Return [x, y] of the center of cell containing provided text 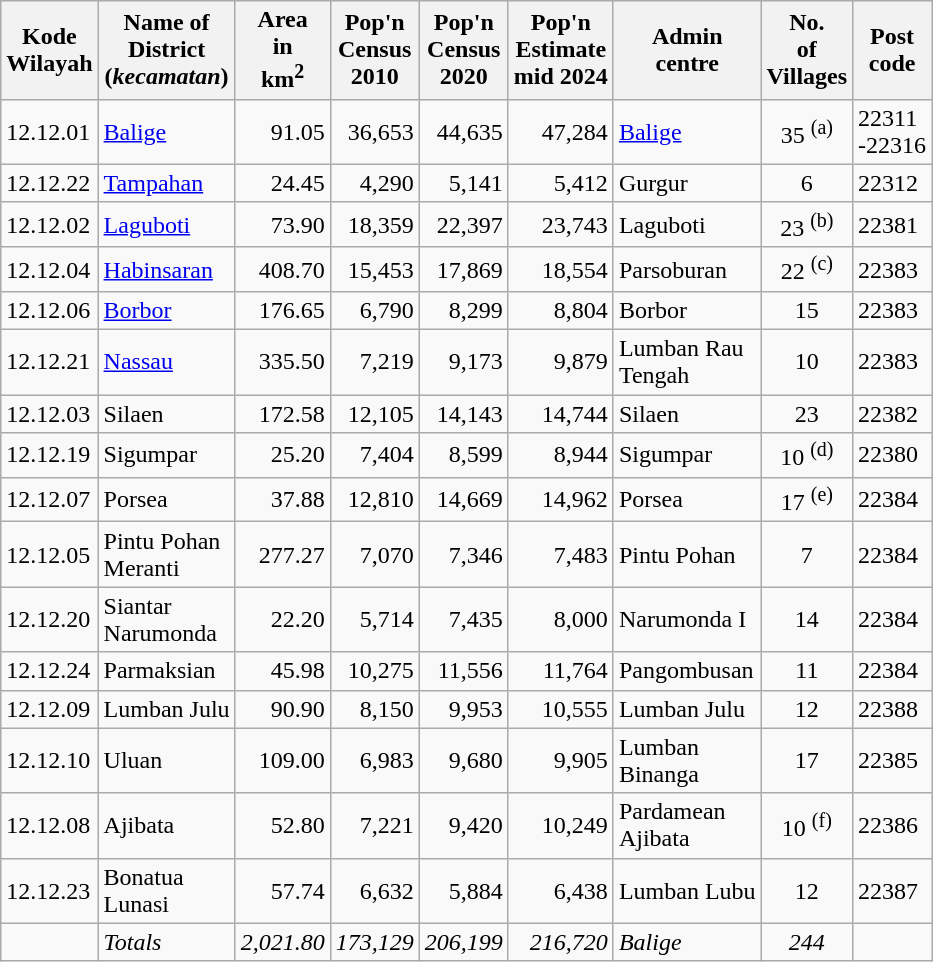
Pop'nEstimatemid 2024 [560, 50]
7,221 [374, 826]
22386 [892, 826]
Totals [166, 942]
Narumonda I [687, 620]
9,173 [464, 362]
15,453 [374, 270]
Pangombusan [687, 671]
7,404 [374, 456]
14,143 [464, 414]
22382 [892, 414]
12.12.24 [50, 671]
Nassau [166, 362]
5,714 [374, 620]
10,555 [560, 709]
Tampahan [166, 183]
14 [807, 620]
7 [807, 554]
Parsoburan [687, 270]
14,962 [560, 500]
37.88 [282, 500]
17 (e) [807, 500]
12.12.01 [50, 132]
14,744 [560, 414]
Habinsaran [166, 270]
11 [807, 671]
17 [807, 760]
11,556 [464, 671]
18,359 [374, 224]
7,070 [374, 554]
12.12.21 [50, 362]
6,438 [560, 890]
12.12.03 [50, 414]
18,554 [560, 270]
9,953 [464, 709]
73.90 [282, 224]
12.12.10 [50, 760]
17,869 [464, 270]
23 [807, 414]
216,720 [560, 942]
Pintu Pohan Meranti [166, 554]
22388 [892, 709]
25.20 [282, 456]
Pop'nCensus2010 [374, 50]
Lumban Lubu [687, 890]
10,275 [374, 671]
5,884 [464, 890]
9,905 [560, 760]
10,249 [560, 826]
35 (a) [807, 132]
Pardamean Ajibata [687, 826]
47,284 [560, 132]
Pop'nCensus2020 [464, 50]
8,299 [464, 311]
7,435 [464, 620]
52.80 [282, 826]
8,599 [464, 456]
15 [807, 311]
12.12.05 [50, 554]
12.12.02 [50, 224]
6 [807, 183]
9,680 [464, 760]
Admin centre [687, 50]
Uluan [166, 760]
2,021.80 [282, 942]
7,346 [464, 554]
Name ofDistrict(kecamatan) [166, 50]
22,397 [464, 224]
24.45 [282, 183]
12.12.19 [50, 456]
Parmaksian [166, 671]
12,105 [374, 414]
91.05 [282, 132]
109.00 [282, 760]
Pintu Pohan [687, 554]
Bonatua Lunasi [166, 890]
10 (d) [807, 456]
5,141 [464, 183]
22312 [892, 183]
12.12.06 [50, 311]
173,129 [374, 942]
No.ofVillages [807, 50]
Area inkm2 [282, 50]
57.74 [282, 890]
Ajibata [166, 826]
Lumban Rau Tengah [687, 362]
12.12.23 [50, 890]
45.98 [282, 671]
176.65 [282, 311]
335.50 [282, 362]
12.12.22 [50, 183]
22311-22316 [892, 132]
22 (c) [807, 270]
36,653 [374, 132]
6,983 [374, 760]
Gurgur [687, 183]
408.70 [282, 270]
8,000 [560, 620]
90.90 [282, 709]
Siantar Narumonda [166, 620]
7,219 [374, 362]
10 [807, 362]
22.20 [282, 620]
4,290 [374, 183]
6,632 [374, 890]
12.12.08 [50, 826]
Postcode [892, 50]
10 (f) [807, 826]
5,412 [560, 183]
9,420 [464, 826]
8,150 [374, 709]
22381 [892, 224]
12.12.09 [50, 709]
12.12.20 [50, 620]
8,944 [560, 456]
277.27 [282, 554]
244 [807, 942]
23,743 [560, 224]
12.12.04 [50, 270]
Lumban Binanga [687, 760]
22380 [892, 456]
206,199 [464, 942]
23 (b) [807, 224]
6,790 [374, 311]
11,764 [560, 671]
22385 [892, 760]
9,879 [560, 362]
Kode Wilayah [50, 50]
8,804 [560, 311]
12,810 [374, 500]
44,635 [464, 132]
22387 [892, 890]
12.12.07 [50, 500]
7,483 [560, 554]
172.58 [282, 414]
14,669 [464, 500]
